From the cell containing the given text, extract its center point as (x, y) coordinate. 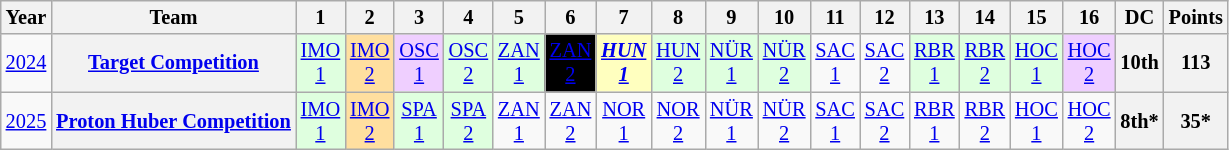
15 (1036, 17)
NOR2 (678, 121)
12 (884, 17)
Team (174, 17)
2024 (26, 63)
Points (1196, 17)
OSC1 (418, 63)
2 (370, 17)
4 (468, 17)
11 (834, 17)
Target Competition (174, 63)
Year (26, 17)
16 (1090, 17)
3 (418, 17)
Proton Huber Competition (174, 121)
SPA2 (468, 121)
9 (732, 17)
1 (320, 17)
NOR1 (624, 121)
6 (571, 17)
8 (678, 17)
10th (1139, 63)
HUN2 (678, 63)
35* (1196, 121)
DC (1139, 17)
HUN1 (624, 63)
2025 (26, 121)
14 (985, 17)
13 (934, 17)
7 (624, 17)
5 (519, 17)
10 (784, 17)
113 (1196, 63)
8th* (1139, 121)
SPA1 (418, 121)
OSC2 (468, 63)
